Provide the (X, Y) coordinate of the cell's center where the given text is located.  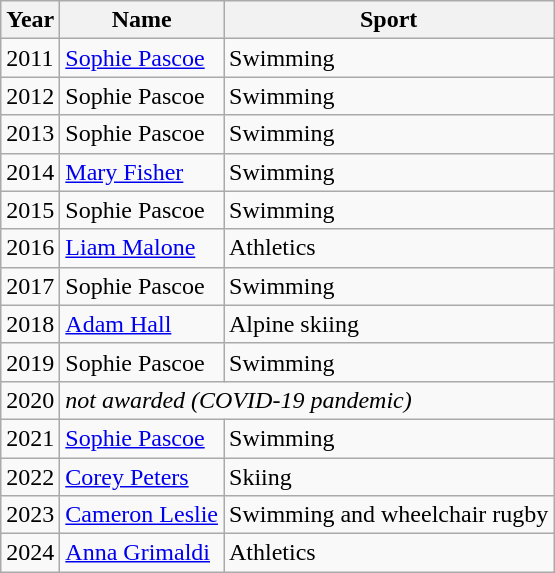
2017 (30, 286)
2012 (30, 96)
Cameron Leslie (142, 515)
2022 (30, 477)
2021 (30, 438)
2016 (30, 248)
2024 (30, 553)
Sport (389, 20)
2023 (30, 515)
2013 (30, 134)
Corey Peters (142, 477)
2018 (30, 324)
Alpine skiing (389, 324)
Mary Fisher (142, 172)
Name (142, 20)
Anna Grimaldi (142, 553)
2011 (30, 58)
Liam Malone (142, 248)
2020 (30, 400)
Swimming and wheelchair rugby (389, 515)
2015 (30, 210)
Year (30, 20)
Skiing (389, 477)
2019 (30, 362)
Adam Hall (142, 324)
2014 (30, 172)
not awarded (COVID-19 pandemic) (307, 400)
